Capture the cell that displays the provided text and extract its (x, y) central coordinate. 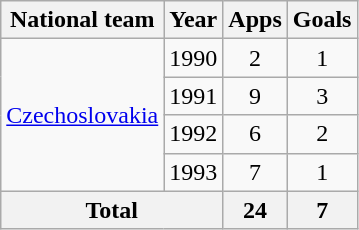
Goals (322, 20)
Year (194, 20)
Czechoslovakia (82, 115)
Apps (255, 20)
1991 (194, 96)
9 (255, 96)
1990 (194, 58)
National team (82, 20)
Total (112, 210)
1992 (194, 134)
1993 (194, 172)
6 (255, 134)
3 (322, 96)
24 (255, 210)
